Pinpoint the cell where the given text exists, returning its (x, y) midpoint coordinate. 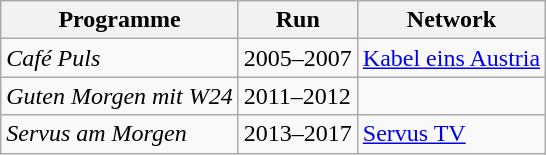
Kabel eins Austria (451, 58)
Guten Morgen mit W24 (120, 96)
2013–2017 (298, 134)
Servus am Morgen (120, 134)
2005–2007 (298, 58)
Network (451, 20)
2011–2012 (298, 96)
Café Puls (120, 58)
Programme (120, 20)
Run (298, 20)
Servus TV (451, 134)
